Output the (X, Y) coordinate of the center of the cell containing the given text.  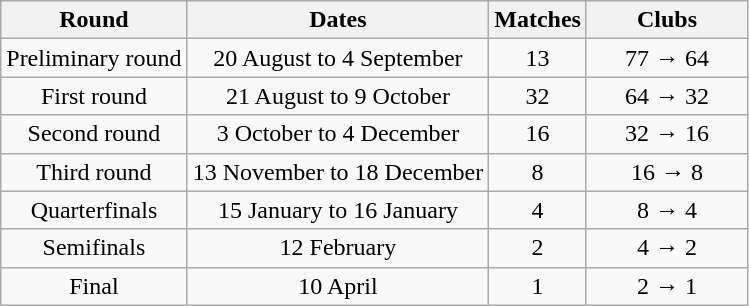
16 → 8 (666, 172)
10 April (338, 286)
Dates (338, 20)
Third round (94, 172)
Round (94, 20)
2 (538, 248)
First round (94, 96)
Final (94, 286)
15 January to 16 January (338, 210)
77 → 64 (666, 58)
32 → 16 (666, 134)
Second round (94, 134)
32 (538, 96)
16 (538, 134)
2 → 1 (666, 286)
3 October to 4 December (338, 134)
13 (538, 58)
Matches (538, 20)
20 August to 4 September (338, 58)
Clubs (666, 20)
13 November to 18 December (338, 172)
Semifinals (94, 248)
Preliminary round (94, 58)
1 (538, 286)
64 → 32 (666, 96)
4 → 2 (666, 248)
8 (538, 172)
4 (538, 210)
12 February (338, 248)
8 → 4 (666, 210)
21 August to 9 October (338, 96)
Quarterfinals (94, 210)
